Return (X, Y) of the center of cell containing provided text 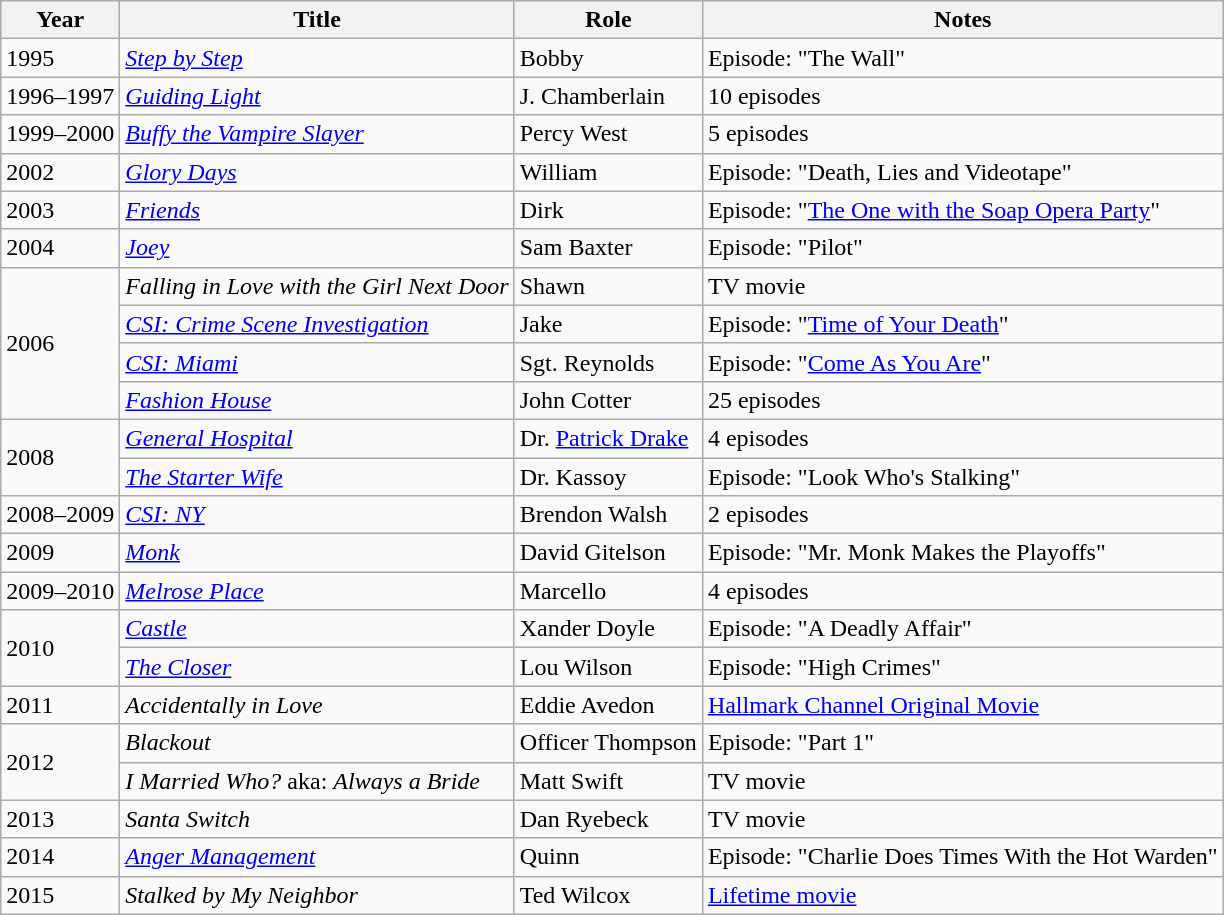
Percy West (608, 134)
2009–2010 (60, 591)
Monk (317, 553)
Lifetime movie (962, 895)
Xander Doyle (608, 629)
2002 (60, 172)
The Closer (317, 667)
Episode: "Part 1" (962, 743)
2008 (60, 457)
Dr. Kassoy (608, 477)
Episode: "A Deadly Affair" (962, 629)
Dan Ryebeck (608, 819)
Title (317, 20)
William (608, 172)
Role (608, 20)
Lou Wilson (608, 667)
10 episodes (962, 96)
Ted Wilcox (608, 895)
Matt Swift (608, 781)
Notes (962, 20)
Episode: "Charlie Does Times With the Hot Warden" (962, 857)
1995 (60, 58)
Episode: "High Crimes" (962, 667)
5 episodes (962, 134)
Step by Step (317, 58)
2012 (60, 762)
General Hospital (317, 438)
Sam Baxter (608, 248)
Joey (317, 248)
Fashion House (317, 400)
Melrose Place (317, 591)
Friends (317, 210)
I Married Who? aka: Always a Bride (317, 781)
Eddie Avedon (608, 705)
2 episodes (962, 515)
Guiding Light (317, 96)
Castle (317, 629)
Buffy the Vampire Slayer (317, 134)
2003 (60, 210)
Episode: "Pilot" (962, 248)
Dirk (608, 210)
Episode: "Mr. Monk Makes the Playoffs" (962, 553)
Shawn (608, 286)
Brendon Walsh (608, 515)
Accidentally in Love (317, 705)
2010 (60, 648)
Dr. Patrick Drake (608, 438)
David Gitelson (608, 553)
Bobby (608, 58)
Falling in Love with the Girl Next Door (317, 286)
Year (60, 20)
2009 (60, 553)
J. Chamberlain (608, 96)
Officer Thompson (608, 743)
Stalked by My Neighbor (317, 895)
Episode: "The One with the Soap Opera Party" (962, 210)
1999–2000 (60, 134)
2008–2009 (60, 515)
2011 (60, 705)
2004 (60, 248)
Santa Switch (317, 819)
CSI: NY (317, 515)
Episode: "Time of Your Death" (962, 324)
Episode: "The Wall" (962, 58)
Anger Management (317, 857)
25 episodes (962, 400)
Sgt. Reynolds (608, 362)
1996–1997 (60, 96)
2006 (60, 343)
Marcello (608, 591)
2015 (60, 895)
2013 (60, 819)
CSI: Miami (317, 362)
Jake (608, 324)
John Cotter (608, 400)
Quinn (608, 857)
CSI: Crime Scene Investigation (317, 324)
2014 (60, 857)
The Starter Wife (317, 477)
Episode: "Look Who's Stalking" (962, 477)
Blackout (317, 743)
Episode: "Death, Lies and Videotape" (962, 172)
Glory Days (317, 172)
Hallmark Channel Original Movie (962, 705)
Episode: "Come As You Are" (962, 362)
